Determine the [X, Y] coordinate at the center of the cell enclosing the given text.  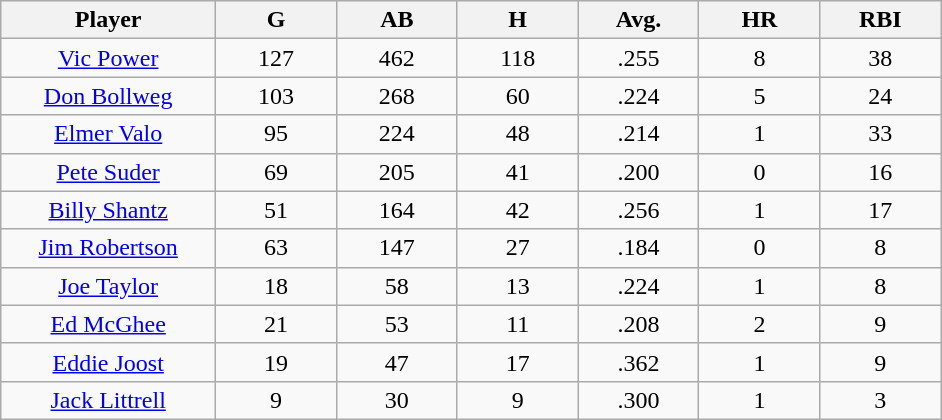
.200 [638, 172]
30 [396, 400]
Elmer Valo [108, 134]
.300 [638, 400]
205 [396, 172]
118 [518, 58]
69 [276, 172]
16 [880, 172]
103 [276, 96]
Pete Suder [108, 172]
3 [880, 400]
41 [518, 172]
63 [276, 248]
G [276, 20]
11 [518, 324]
18 [276, 286]
RBI [880, 20]
Jim Robertson [108, 248]
95 [276, 134]
21 [276, 324]
51 [276, 210]
2 [760, 324]
462 [396, 58]
.255 [638, 58]
38 [880, 58]
33 [880, 134]
58 [396, 286]
5 [760, 96]
H [518, 20]
Player [108, 20]
27 [518, 248]
127 [276, 58]
164 [396, 210]
268 [396, 96]
224 [396, 134]
Ed McGhee [108, 324]
13 [518, 286]
60 [518, 96]
42 [518, 210]
48 [518, 134]
Joe Taylor [108, 286]
Avg. [638, 20]
Vic Power [108, 58]
.256 [638, 210]
AB [396, 20]
.362 [638, 362]
.184 [638, 248]
147 [396, 248]
47 [396, 362]
Billy Shantz [108, 210]
Eddie Joost [108, 362]
.208 [638, 324]
24 [880, 96]
Jack Littrell [108, 400]
19 [276, 362]
Don Bollweg [108, 96]
.214 [638, 134]
53 [396, 324]
HR [760, 20]
